Pinpoint the cell where the given text exists, returning its (X, Y) midpoint coordinate. 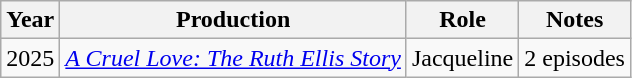
Year (30, 20)
Jacqueline (462, 58)
Role (462, 20)
A Cruel Love: The Ruth Ellis Story (234, 58)
2 episodes (575, 58)
Production (234, 20)
Notes (575, 20)
2025 (30, 58)
